Detect which cell encompasses the target text, then output its (X, Y) center coordinate. 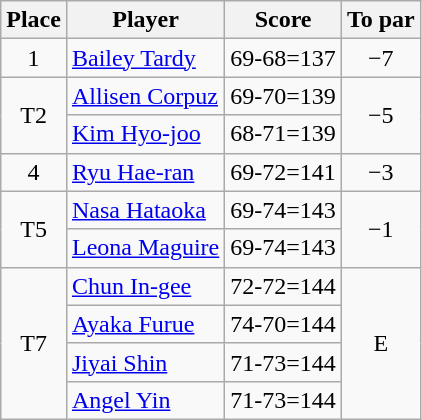
72-72=144 (284, 286)
T2 (34, 115)
Leona Maguire (145, 248)
68-71=139 (284, 134)
T5 (34, 229)
Bailey Tardy (145, 58)
69-70=139 (284, 96)
Kim Hyo-joo (145, 134)
−7 (380, 58)
Ryu Hae-ran (145, 172)
Angel Yin (145, 400)
Score (284, 20)
To par (380, 20)
69-68=137 (284, 58)
Place (34, 20)
−5 (380, 115)
Ayaka Furue (145, 324)
Allisen Corpuz (145, 96)
−3 (380, 172)
69-72=141 (284, 172)
T7 (34, 343)
Chun In-gee (145, 286)
4 (34, 172)
−1 (380, 229)
Jiyai Shin (145, 362)
74-70=144 (284, 324)
1 (34, 58)
Nasa Hataoka (145, 210)
Player (145, 20)
E (380, 343)
